Return [x, y] of the center of cell containing provided text 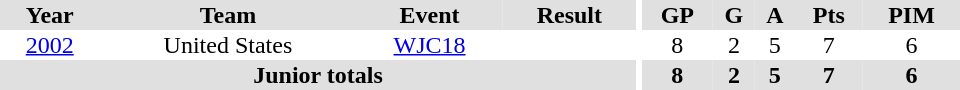
Junior totals [318, 75]
A [775, 15]
Event [429, 15]
2002 [50, 45]
Team [228, 15]
GP [678, 15]
PIM [912, 15]
United States [228, 45]
Result [570, 15]
G [734, 15]
Pts [829, 15]
Year [50, 15]
WJC18 [429, 45]
